For the text-containing cell, return its midpoint in (X, Y) coordinate format. 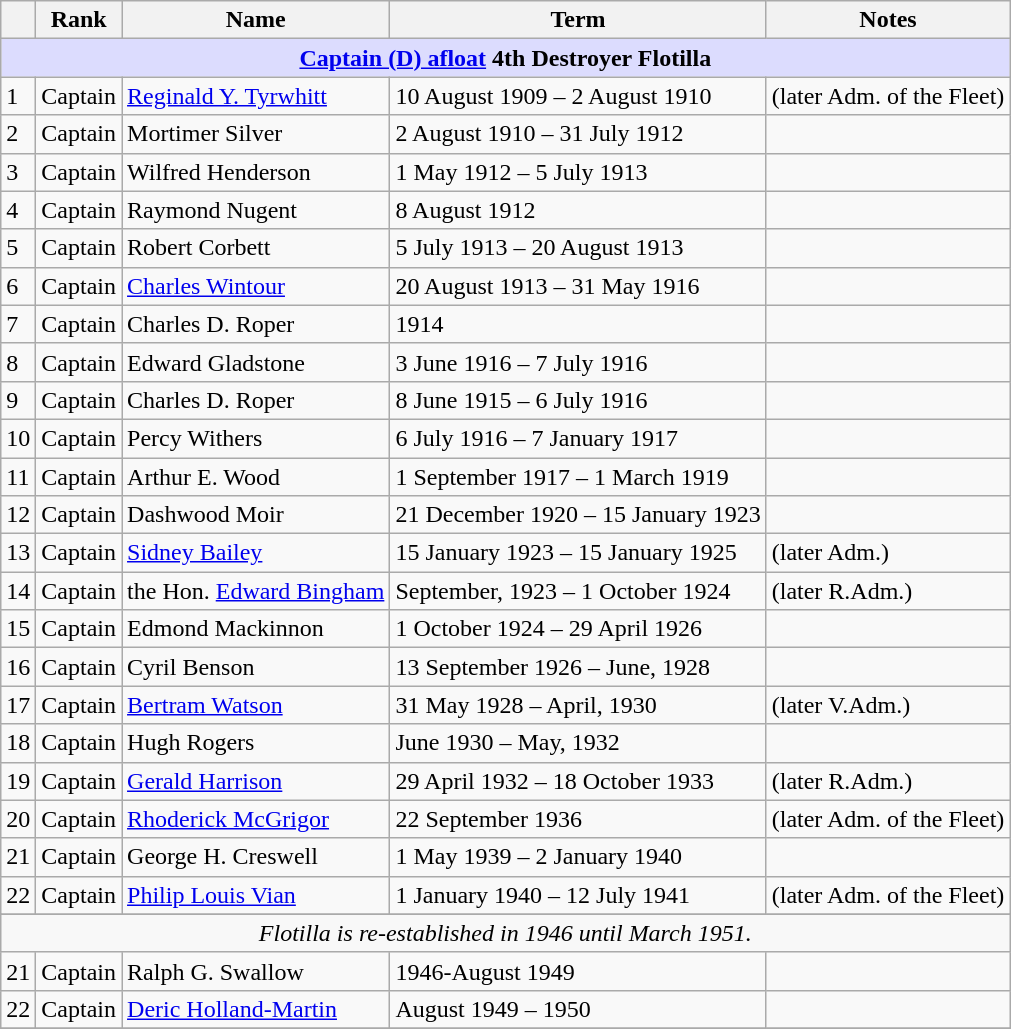
5 July 1913 – 20 August 1913 (578, 248)
Charles Wintour (256, 286)
Deric Holland-Martin (256, 1009)
3 (18, 172)
12 (18, 515)
31 May 1928 – April, 1930 (578, 705)
1 October 1924 – 29 April 1926 (578, 629)
19 (18, 781)
Sidney Bailey (256, 553)
Robert Corbett (256, 248)
3 June 1916 – 7 July 1916 (578, 362)
22 September 1936 (578, 819)
1 September 1917 – 1 March 1919 (578, 477)
20 August 1913 – 31 May 1916 (578, 286)
29 April 1932 – 18 October 1933 (578, 781)
14 (18, 591)
Cyril Benson (256, 667)
1 (18, 96)
Bertram Watson (256, 705)
13 September 1926 – June, 1928 (578, 667)
Flotilla is re-established in 1946 until March 1951. (506, 933)
2 August 1910 – 31 July 1912 (578, 134)
Edmond Mackinnon (256, 629)
4 (18, 210)
Percy Withers (256, 438)
Notes (888, 20)
15 (18, 629)
20 (18, 819)
Philip Louis Vian (256, 895)
9 (18, 400)
June 1930 – May, 1932 (578, 743)
1 January 1940 – 12 July 1941 (578, 895)
Raymond Nugent (256, 210)
the Hon. Edward Bingham (256, 591)
Dashwood Moir (256, 515)
7 (18, 324)
September, 1923 – 1 October 1924 (578, 591)
Arthur E. Wood (256, 477)
August 1949 – 1950 (578, 1009)
Ralph G. Swallow (256, 971)
10 August 1909 – 2 August 1910 (578, 96)
Mortimer Silver (256, 134)
Name (256, 20)
Rhoderick McGrigor (256, 819)
17 (18, 705)
21 December 1920 – 15 January 1923 (578, 515)
1 May 1912 – 5 July 1913 (578, 172)
Edward Gladstone (256, 362)
2 (18, 134)
(later Adm.) (888, 553)
1914 (578, 324)
13 (18, 553)
(later V.Adm.) (888, 705)
10 (18, 438)
16 (18, 667)
Reginald Y. Tyrwhitt (256, 96)
8 (18, 362)
6 (18, 286)
Gerald Harrison (256, 781)
6 July 1916 – 7 January 1917 (578, 438)
Hugh Rogers (256, 743)
8 August 1912 (578, 210)
15 January 1923 – 15 January 1925 (578, 553)
1 May 1939 – 2 January 1940 (578, 857)
5 (18, 248)
1946-August 1949 (578, 971)
Captain (D) afloat 4th Destroyer Flotilla (506, 58)
18 (18, 743)
8 June 1915 – 6 July 1916 (578, 400)
Rank (79, 20)
George H. Creswell (256, 857)
11 (18, 477)
Wilfred Henderson (256, 172)
Term (578, 20)
